Return [x, y] of the center of cell containing provided text 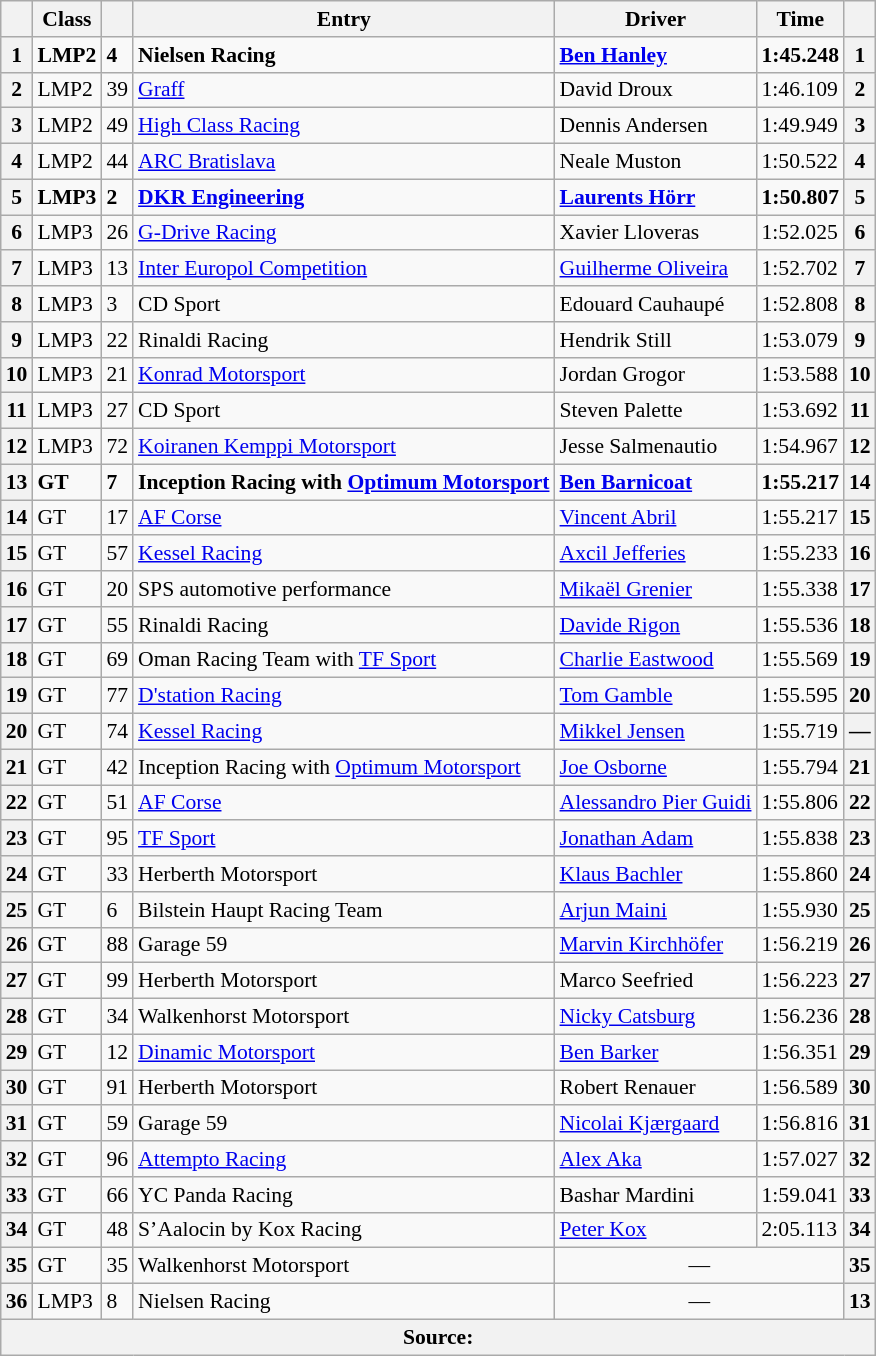
1:57.027 [800, 1159]
Charlie Eastwood [656, 660]
Entry [344, 19]
1:46.109 [800, 90]
YC Panda Racing [344, 1195]
1:45.248 [800, 55]
Laurents Hörr [656, 197]
DKR Engineering [344, 197]
99 [117, 981]
Joe Osborne [656, 767]
TF Sport [344, 839]
SPS automotive performance [344, 589]
Steven Palette [656, 411]
51 [117, 803]
1:50.522 [800, 162]
David Droux [656, 90]
Hendrik Still [656, 340]
1:53.692 [800, 411]
1:55.338 [800, 589]
1:52.808 [800, 304]
Alex Aka [656, 1159]
1:56.816 [800, 1124]
Edouard Cauhaupé [656, 304]
Robert Renauer [656, 1088]
Marco Seefried [656, 981]
1:56.223 [800, 981]
1:54.967 [800, 447]
1:55.860 [800, 874]
39 [117, 90]
Konrad Motorsport [344, 375]
G-Drive Racing [344, 233]
S’Aalocin by Kox Racing [344, 1230]
Mikkel Jensen [656, 732]
1:49.949 [800, 126]
91 [117, 1088]
1:55.719 [800, 732]
1:56.236 [800, 1017]
Ben Barker [656, 1052]
57 [117, 554]
Time [800, 19]
77 [117, 696]
Ben Barnicoat [656, 482]
Jesse Salmenautio [656, 447]
1:50.807 [800, 197]
Nicolai Kjærgaard [656, 1124]
Ben Hanley [656, 55]
1:52.702 [800, 269]
High Class Racing [344, 126]
Alessandro Pier Guidi [656, 803]
ARC Bratislava [344, 162]
96 [117, 1159]
44 [117, 162]
Class [66, 19]
1:55.233 [800, 554]
Dinamic Motorsport [344, 1052]
1:55.536 [800, 625]
1:56.351 [800, 1052]
69 [117, 660]
D'station Racing [344, 696]
Mikaël Grenier [656, 589]
Tom Gamble [656, 696]
Peter Kox [656, 1230]
1:53.588 [800, 375]
88 [117, 945]
Jonathan Adam [656, 839]
2:05.113 [800, 1230]
Nicky Catsburg [656, 1017]
Inter Europol Competition [344, 269]
1:55.569 [800, 660]
Bilstein Haupt Racing Team [344, 910]
Arjun Maini [656, 910]
1:56.589 [800, 1088]
1:55.930 [800, 910]
49 [117, 126]
Davide Rigon [656, 625]
Marvin Kirchhöfer [656, 945]
55 [117, 625]
Koiranen Kemppi Motorsport [344, 447]
1:55.806 [800, 803]
Klaus Bachler [656, 874]
Driver [656, 19]
1:55.794 [800, 767]
Axcil Jefferies [656, 554]
Bashar Mardini [656, 1195]
Oman Racing Team with TF Sport [344, 660]
36 [17, 1302]
48 [117, 1230]
1:55.595 [800, 696]
Source: [438, 1337]
1:59.041 [800, 1195]
1:56.219 [800, 945]
42 [117, 767]
Dennis Andersen [656, 126]
Xavier Lloveras [656, 233]
74 [117, 732]
Neale Muston [656, 162]
Vincent Abril [656, 518]
1:53.079 [800, 340]
Graff [344, 90]
95 [117, 839]
Jordan Grogor [656, 375]
1:55.838 [800, 839]
Attempto Racing [344, 1159]
Guilherme Oliveira [656, 269]
72 [117, 447]
59 [117, 1124]
66 [117, 1195]
1:52.025 [800, 233]
